Locate the cell with the specified text and output its [X, Y] center coordinate. 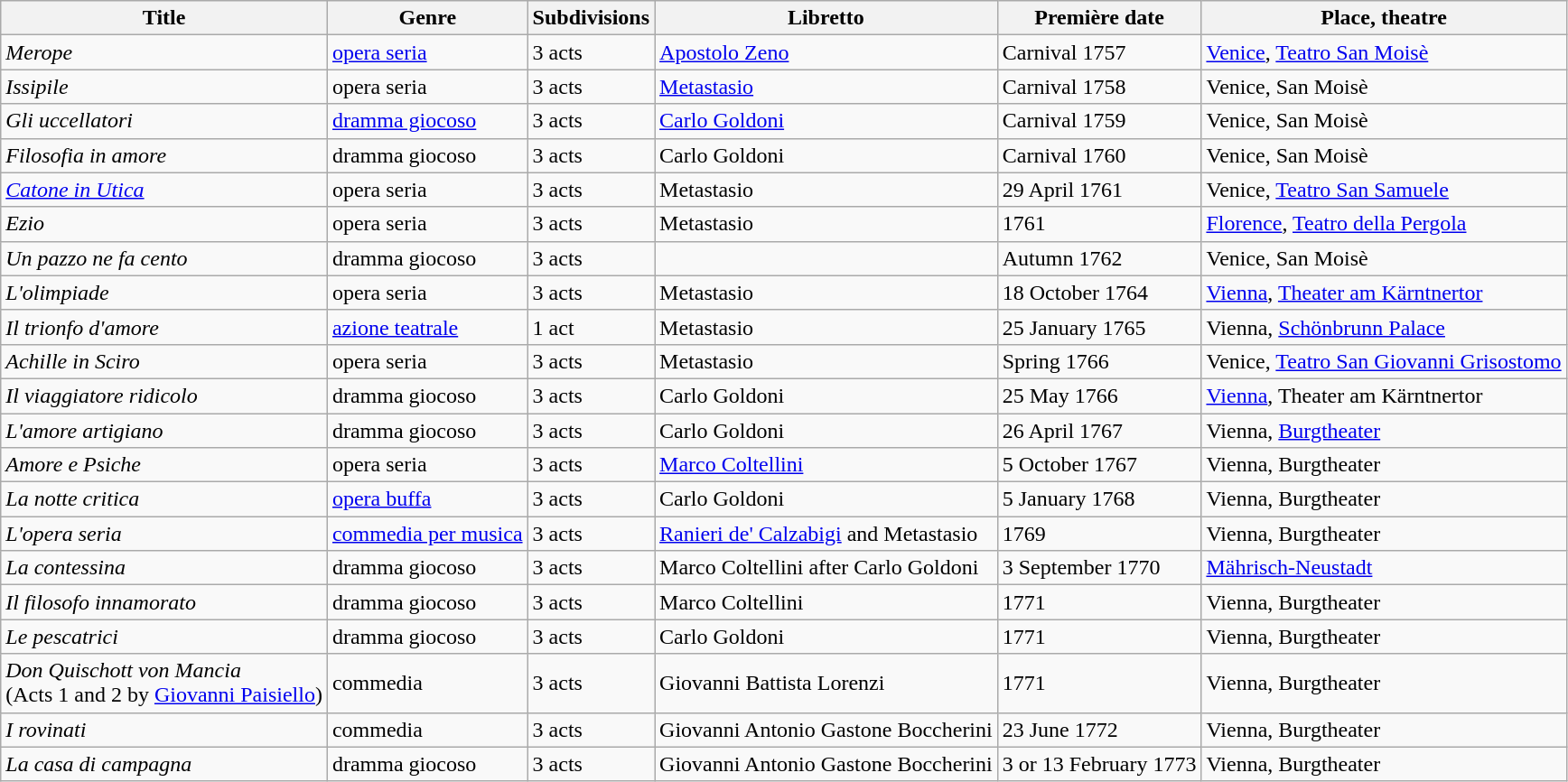
Autumn 1762 [1099, 258]
Mährisch-Neustadt [1384, 568]
1761 [1099, 224]
Title [164, 18]
5 October 1767 [1099, 465]
Apostolo Zeno [826, 52]
Carnival 1759 [1099, 121]
Carnival 1758 [1099, 87]
Le pescatrici [164, 637]
Carnival 1757 [1099, 52]
La contessina [164, 568]
Ezio [164, 224]
25 May 1766 [1099, 396]
23 June 1772 [1099, 730]
Un pazzo ne fa cento [164, 258]
Sub­divisions [591, 18]
Il filosofo innamorato [164, 602]
L'amore artigiano [164, 431]
3 September 1770 [1099, 568]
Amore e Psiche [164, 465]
Venice, Teatro San Moisè [1384, 52]
L'opera seria [164, 534]
Venice, Teatro San Samuele [1384, 190]
Giovanni Battista Lorenzi [826, 683]
Première date [1099, 18]
Catone in Utica [164, 190]
opera buffa [427, 499]
Spring 1766 [1099, 361]
La notte critica [164, 499]
Filosofia in amore [164, 155]
26 April 1767 [1099, 431]
29 April 1761 [1099, 190]
azione teatrale [427, 327]
Achille in Sciro [164, 361]
Merope [164, 52]
I rovinati [164, 730]
Don Quischott von Mancia(Acts 1 and 2 by Giovanni Paisiello) [164, 683]
Carnival 1760 [1099, 155]
5 January 1768 [1099, 499]
Libretto [826, 18]
Ranieri de' Calzabigi and Metastasio [826, 534]
Il viaggiatore ridicolo [164, 396]
Florence, Teatro della Pergola [1384, 224]
commedia per musica [427, 534]
Issipile [164, 87]
Marco Coltellini after Carlo Goldoni [826, 568]
Vienna, Schönbrunn Palace [1384, 327]
1769 [1099, 534]
La casa di campagna [164, 764]
Venice, Teatro San Giovanni Grisostomo [1384, 361]
L'olimpiade [164, 293]
Gli uccellatori [164, 121]
Il trionfo d'amore [164, 327]
Place, theatre [1384, 18]
18 October 1764 [1099, 293]
Genre [427, 18]
1 act [591, 327]
3 or 13 February 1773 [1099, 764]
25 January 1765 [1099, 327]
